Detect which cell encompasses the target text, then output its (X, Y) center coordinate. 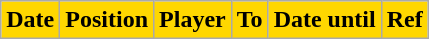
Position (107, 20)
Date until (324, 20)
Ref (404, 20)
Date (30, 20)
Player (193, 20)
To (250, 20)
